Determine the [X, Y] coordinate at the center of the cell enclosing the given text.  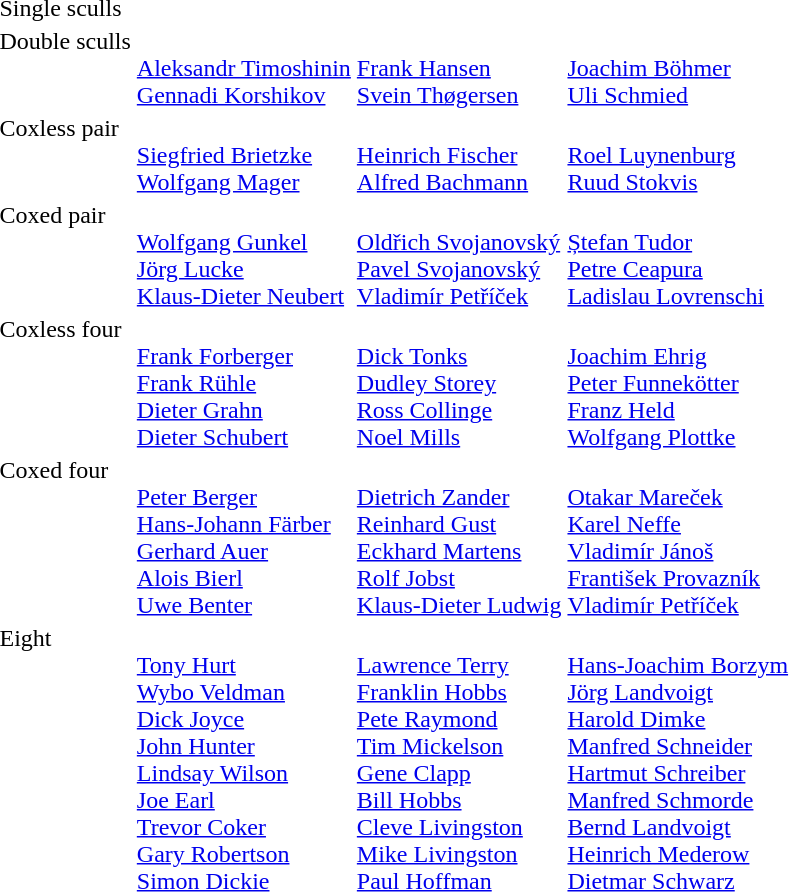
Frank HansenSvein Thøgersen [459, 68]
Heinrich FischerAlfred Bachmann [459, 155]
Aleksandr TimoshininGennadi Korshikov [244, 68]
Dietrich ZanderReinhard GustEckhard MartensRolf JobstKlaus-Dieter Ludwig [459, 538]
Oldřich SvojanovskýPavel SvojanovskýVladimír Petříček [459, 256]
Peter BergerHans-Johann FärberGerhard AuerAlois BierlUwe Benter [244, 538]
Dick TonksDudley StoreyRoss CollingeNoel Mills [459, 383]
Frank ForbergerFrank RühleDieter GrahnDieter Schubert [244, 383]
Wolfgang GunkelJörg LuckeKlaus-Dieter Neubert [244, 256]
Siegfried BrietzkeWolfgang Mager [244, 155]
